Provide the (X, Y) coordinate of the cell's center where the given text is located.  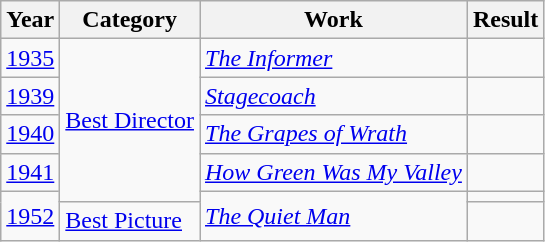
1941 (30, 172)
The Grapes of Wrath (334, 134)
1935 (30, 58)
The Informer (334, 58)
Category (130, 20)
1940 (30, 134)
How Green Was My Valley (334, 172)
Work (334, 20)
Result (505, 20)
Stagecoach (334, 96)
1952 (30, 216)
The Quiet Man (334, 216)
Best Director (130, 120)
Best Picture (130, 221)
1939 (30, 96)
Year (30, 20)
